Return (X, Y) of the center of cell containing provided text 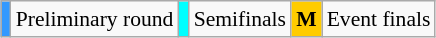
M (306, 19)
Preliminary round (95, 19)
Semifinals (240, 19)
Event finals (379, 19)
